Return [X, Y] of the center of cell containing provided text 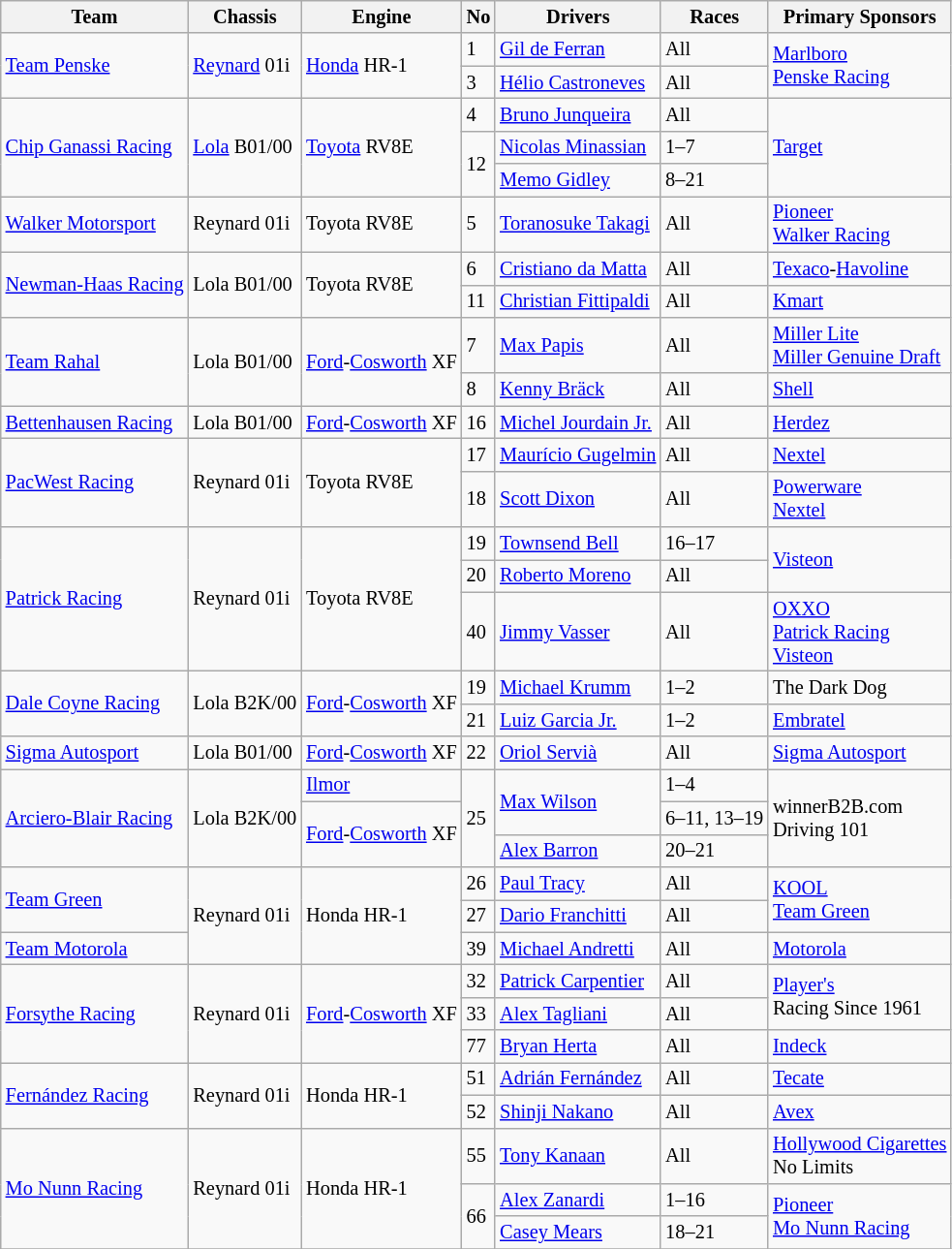
11 [478, 301]
Team [95, 16]
Kmart [860, 301]
1–16 [715, 1200]
Team Penske [95, 66]
Roberto Moreno [577, 576]
Embratel [860, 720]
3 [478, 82]
The Dark Dog [860, 687]
Shell [860, 390]
No [478, 16]
Marlboro Penske Racing [860, 66]
18–21 [715, 1233]
5 [478, 224]
Michael Andretti [577, 949]
Luiz Garcia Jr. [577, 720]
20–21 [715, 851]
Target [860, 147]
1–7 [715, 147]
Avex [860, 1111]
Chip Ganassi Racing [95, 147]
Christian Fittipaldi [577, 301]
6 [478, 268]
21 [478, 720]
Herdez [860, 422]
Nicolas Minassian [577, 147]
16 [478, 422]
Paul Tracy [577, 883]
Visteon [860, 560]
1 [478, 49]
Michel Jourdain Jr. [577, 422]
winnerB2B.com Driving 101 [860, 818]
OXXO Patrick Racing Visteon [860, 632]
Hélio Castroneves [577, 82]
Cristiano da Matta [577, 268]
Team Rahal [95, 360]
Memo Gidley [577, 180]
Nextel [860, 454]
PacWest Racing [95, 483]
Motorola [860, 949]
25 [478, 818]
Patrick Racing [95, 599]
Engine [382, 16]
Chassis [244, 16]
22 [478, 753]
77 [478, 1046]
Max Papis [577, 345]
Bettenhausen Racing [95, 422]
Indeck [860, 1046]
Team Green [95, 899]
Miller Lite Miller Genuine Draft [860, 345]
Scott Dixon [577, 499]
Tecate [860, 1078]
Tony Kanaan [577, 1156]
66 [478, 1215]
Texaco-Havoline [860, 268]
Dario Franchitti [577, 916]
16–17 [715, 544]
KOOL Team Green [860, 899]
Michael Krumm [577, 687]
Kenny Bräck [577, 390]
Alex Tagliani [577, 1014]
Shinji Nakano [577, 1111]
Gil de Ferran [577, 49]
Drivers [577, 16]
39 [478, 949]
17 [478, 454]
Forsythe Racing [95, 1014]
26 [478, 883]
1–4 [715, 785]
Pioneer Walker Racing [860, 224]
Bryan Herta [577, 1046]
Ilmor [382, 785]
Team Motorola [95, 949]
Dale Coyne Racing [95, 703]
Alex Barron [577, 851]
4 [478, 114]
Pioneer Mo Nunn Racing [860, 1215]
8–21 [715, 180]
27 [478, 916]
Primary Sponsors [860, 16]
Townsend Bell [577, 544]
55 [478, 1156]
Fernández Racing [95, 1095]
Oriol Servià [577, 753]
Walker Motorsport [95, 224]
Bruno Junqueira [577, 114]
7 [478, 345]
Arciero-Blair Racing [95, 818]
Patrick Carpentier [577, 981]
51 [478, 1078]
18 [478, 499]
6–11, 13–19 [715, 818]
32 [478, 981]
Mo Nunn Racing [95, 1188]
Maurício Gugelmin [577, 454]
Alex Zanardi [577, 1200]
40 [478, 632]
Newman-Haas Racing [95, 285]
52 [478, 1111]
33 [478, 1014]
Adrián Fernández [577, 1078]
8 [478, 390]
Powerware Nextel [860, 499]
Jimmy Vasser [577, 632]
Toranosuke Takagi [577, 224]
Casey Mears [577, 1233]
12 [478, 163]
Hollywood Cigarettes No Limits [860, 1156]
20 [478, 576]
Player's Racing Since 1961 [860, 996]
Max Wilson [577, 800]
Races [715, 16]
